Search for the cell housing the specified text and yield its (X, Y) center coordinate. 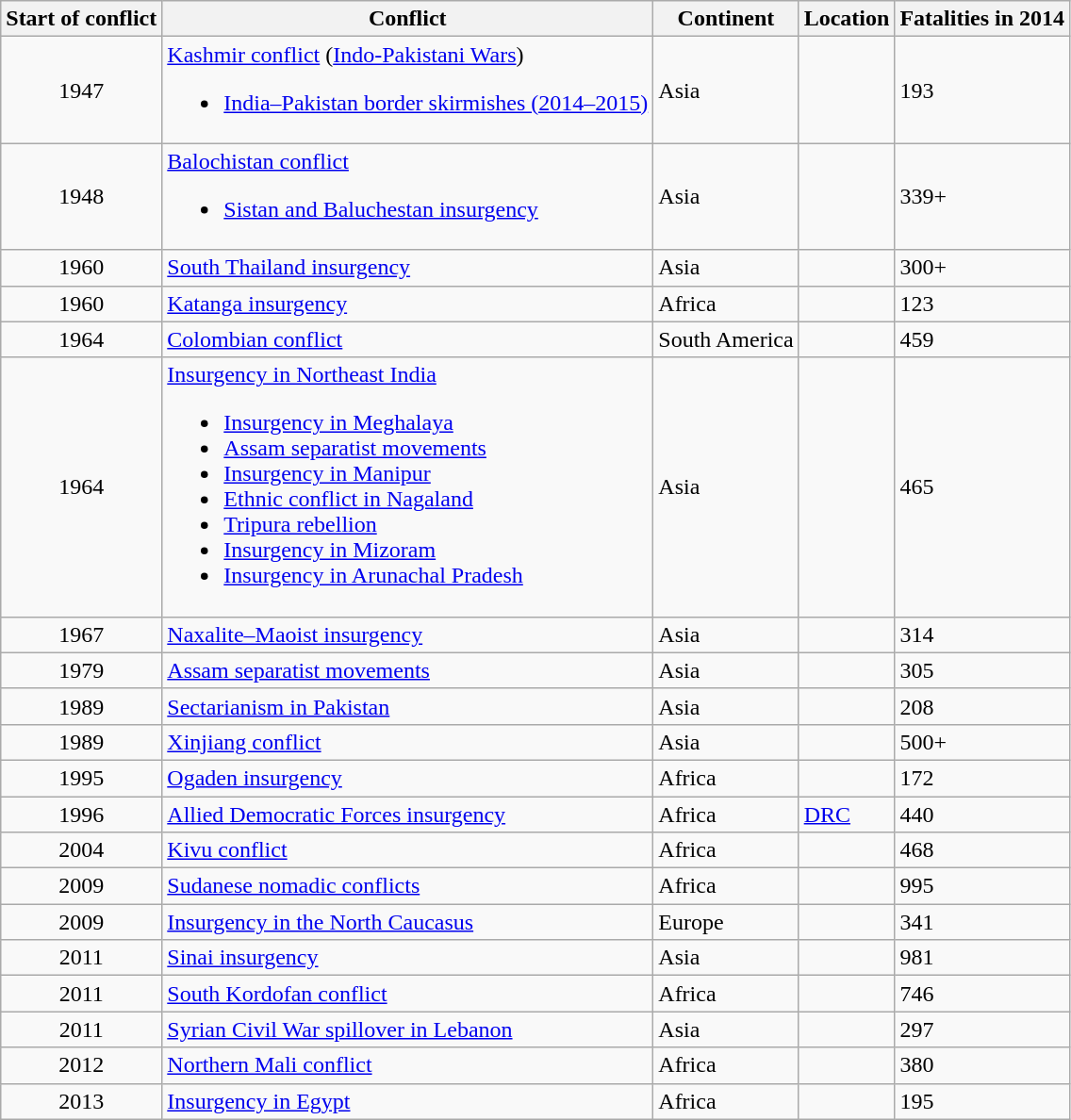
Start of conflict (81, 19)
DRC (847, 814)
500+ (982, 742)
2004 (81, 850)
Allied Democratic Forces insurgency (407, 814)
Naxalite–Maoist insurgency (407, 634)
314 (982, 634)
Conflict (407, 19)
440 (982, 814)
South Thailand insurgency (407, 268)
195 (982, 1101)
300+ (982, 268)
995 (982, 886)
193 (982, 91)
Colombian conflict (407, 339)
Europe (726, 922)
Continent (726, 19)
Ogaden insurgency (407, 778)
123 (982, 304)
Sectarianism in Pakistan (407, 706)
341 (982, 922)
South Kordofan conflict (407, 994)
1996 (81, 814)
297 (982, 1029)
Insurgency in the North Caucasus (407, 922)
1979 (81, 670)
339+ (982, 196)
2013 (81, 1101)
172 (982, 778)
208 (982, 706)
Xinjiang conflict (407, 742)
1948 (81, 196)
Katanga insurgency (407, 304)
Location (847, 19)
981 (982, 958)
Sinai insurgency (407, 958)
Insurgency in Egypt (407, 1101)
305 (982, 670)
South America (726, 339)
Kashmir conflict (Indo-Pakistani Wars)India–Pakistan border skirmishes (2014–2015) (407, 91)
Northern Mali conflict (407, 1065)
Fatalities in 2014 (982, 19)
1967 (81, 634)
465 (982, 486)
468 (982, 850)
1995 (81, 778)
Syrian Civil War spillover in Lebanon (407, 1029)
Kivu conflict (407, 850)
459 (982, 339)
Sudanese nomadic conflicts (407, 886)
Assam separatist movements (407, 670)
746 (982, 994)
380 (982, 1065)
Balochistan conflictSistan and Baluchestan insurgency (407, 196)
1947 (81, 91)
2012 (81, 1065)
